Identify which cell holds the provided text, then report its (X, Y) central coordinate. 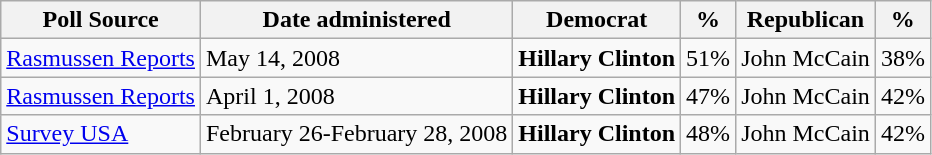
Date administered (356, 20)
38% (902, 58)
May 14, 2008 (356, 58)
47% (708, 96)
Poll Source (101, 20)
February 26-February 28, 2008 (356, 134)
48% (708, 134)
April 1, 2008 (356, 96)
Democrat (597, 20)
Republican (806, 20)
51% (708, 58)
Survey USA (101, 134)
